Provide the (X, Y) coordinate of the cell's center where the given text is located.  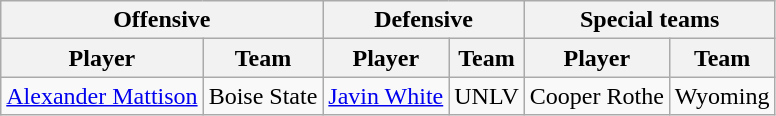
Offensive (162, 20)
Boise State (263, 96)
UNLV (487, 96)
Defensive (424, 20)
Wyoming (722, 96)
Javin White (386, 96)
Cooper Rothe (596, 96)
Special teams (650, 20)
Alexander Mattison (102, 96)
